Scan for the cell matching the given text and deliver its [X, Y] coordinate at center. 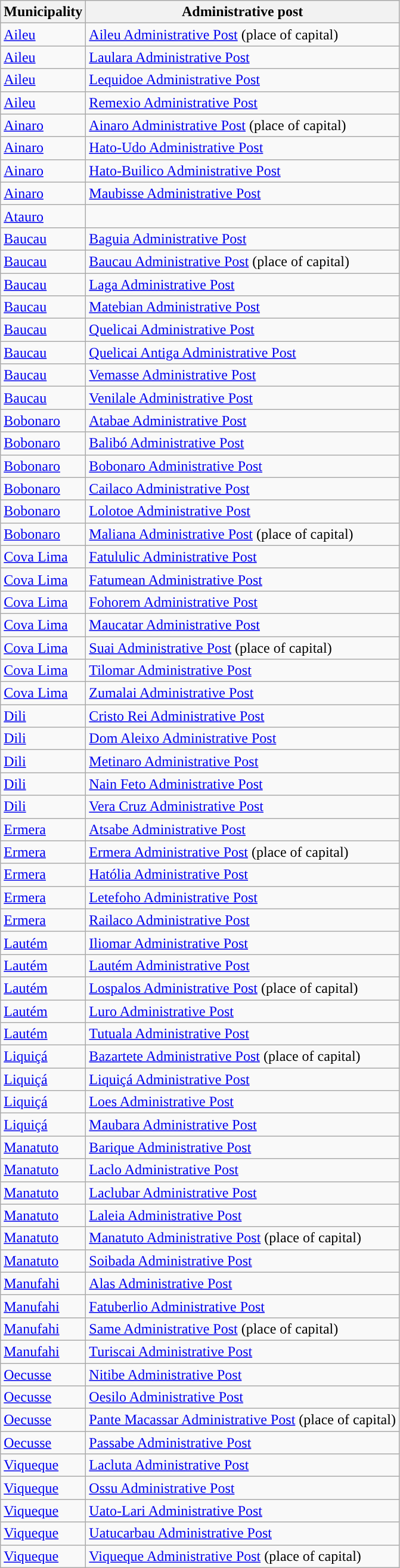
Remexio Administrative Post [243, 103]
Laulara Administrative Post [243, 57]
Baucau Administrative Post (place of capital) [243, 261]
Cristo Rei Administrative Post [243, 716]
Bazartete Administrative Post (place of capital) [243, 1057]
Ainaro Administrative Post (place of capital) [243, 125]
Ossu Administrative Post [243, 1488]
Balibó Administrative Post [243, 443]
Hato-Builico Administrative Post [243, 171]
Manatuto Administrative Post (place of capital) [243, 1238]
Atsabe Administrative Post [243, 829]
Lacluta Administrative Post [243, 1465]
Uato-Lari Administrative Post [243, 1511]
Passabe Administrative Post [243, 1443]
Vera Cruz Administrative Post [243, 807]
Iliomar Administrative Post [243, 943]
Oesilo Administrative Post [243, 1397]
Maliana Administrative Post (place of capital) [243, 534]
Quelicai Antiga Administrative Post [243, 353]
Letefoho Administrative Post [243, 897]
Viqueque Administrative Post (place of capital) [243, 1556]
Nitibe Administrative Post [243, 1374]
Tutuala Administrative Post [243, 1034]
Atauro [43, 216]
Laleia Administrative Post [243, 1215]
Matebian Administrative Post [243, 307]
Maubara Administrative Post [243, 1125]
Tilomar Administrative Post [243, 671]
Venilale Administrative Post [243, 398]
Bobonaro Administrative Post [243, 466]
Loes Administrative Post [243, 1102]
Dom Aleixo Administrative Post [243, 739]
Turiscai Administrative Post [243, 1351]
Administrative post [243, 12]
Alas Administrative Post [243, 1283]
Lospalos Administrative Post (place of capital) [243, 988]
Atabae Administrative Post [243, 421]
Same Administrative Post (place of capital) [243, 1329]
Municipality [43, 12]
Quelicai Administrative Post [243, 330]
Barique Administrative Post [243, 1147]
Laga Administrative Post [243, 285]
Pante Macassar Administrative Post (place of capital) [243, 1420]
Railaco Administrative Post [243, 920]
Uatucarbau Administrative Post [243, 1533]
Maubisse Administrative Post [243, 193]
Zumalai Administrative Post [243, 693]
Lolotoe Administrative Post [243, 511]
Aileu Administrative Post (place of capital) [243, 35]
Cailaco Administrative Post [243, 489]
Suai Administrative Post (place of capital) [243, 647]
Laclo Administrative Post [243, 1170]
Metinaro Administrative Post [243, 761]
Maucatar Administrative Post [243, 625]
Luro Administrative Post [243, 1011]
Vemasse Administrative Post [243, 375]
Baguia Administrative Post [243, 239]
Soibada Administrative Post [243, 1261]
Fatululic Administrative Post [243, 557]
Liquiçá Administrative Post [243, 1079]
Hatólia Administrative Post [243, 875]
Ermera Administrative Post (place of capital) [243, 852]
Hato-Udo Administrative Post [243, 148]
Fohorem Administrative Post [243, 602]
Nain Feto Administrative Post [243, 784]
Laclubar Administrative Post [243, 1193]
Lequidoe Administrative Post [243, 80]
Fatuberlio Administrative Post [243, 1306]
Fatumean Administrative Post [243, 579]
Lautém Administrative Post [243, 965]
